Capture the cell that displays the provided text and extract its [X, Y] central coordinate. 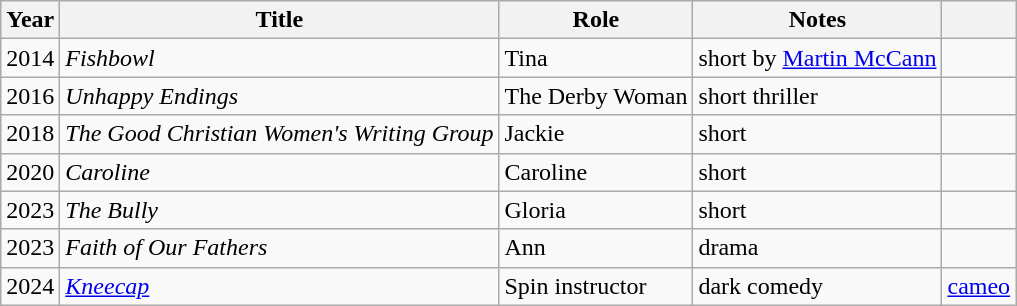
2018 [30, 134]
Tina [596, 58]
short by Martin McCann [818, 58]
Fishbowl [280, 58]
Faith of Our Fathers [280, 248]
Notes [818, 20]
2016 [30, 96]
short thriller [818, 96]
Year [30, 20]
cameo [979, 286]
2020 [30, 172]
dark comedy [818, 286]
The Bully [280, 210]
The Derby Woman [596, 96]
Title [280, 20]
drama [818, 248]
2014 [30, 58]
Ann [596, 248]
Role [596, 20]
Unhappy Endings [280, 96]
Jackie [596, 134]
The Good Christian Women's Writing Group [280, 134]
Kneecap [280, 286]
2024 [30, 286]
Gloria [596, 210]
Spin instructor [596, 286]
